Identify which cell holds the provided text, then report its (x, y) central coordinate. 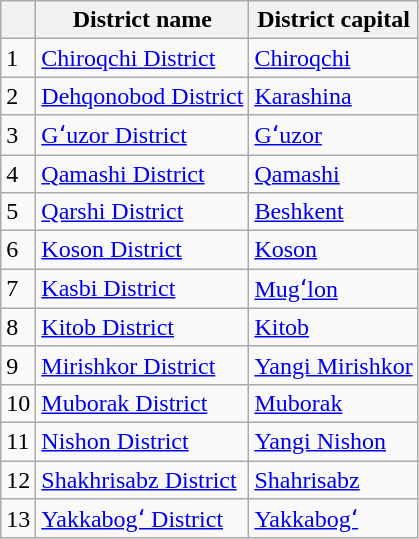
4 (18, 173)
8 (18, 327)
Muborak (334, 403)
Kitob District (142, 327)
1 (18, 58)
Kasbi District (142, 289)
Karashina (334, 96)
2 (18, 96)
Chiroqchi (334, 58)
Qamashi District (142, 173)
District name (142, 20)
Yakkabogʻ District (142, 519)
Kitob (334, 327)
Qamashi (334, 173)
Yangi Nishon (334, 441)
3 (18, 135)
9 (18, 365)
Chiroqchi District (142, 58)
7 (18, 289)
13 (18, 519)
Muborak District (142, 403)
Gʻuzor District (142, 135)
Dehqonobod District (142, 96)
Beshkent (334, 212)
Qarshi District (142, 212)
Koson District (142, 250)
Gʻuzor (334, 135)
Mugʻlon (334, 289)
Shakhrisabz District (142, 479)
Yakkabogʻ (334, 519)
11 (18, 441)
Mirishkor District (142, 365)
Shahrisabz (334, 479)
District capital (334, 20)
5 (18, 212)
Koson (334, 250)
12 (18, 479)
Nishon District (142, 441)
10 (18, 403)
6 (18, 250)
Yangi Mirishkor (334, 365)
